Pinpoint the cell where the given text exists, returning its (x, y) midpoint coordinate. 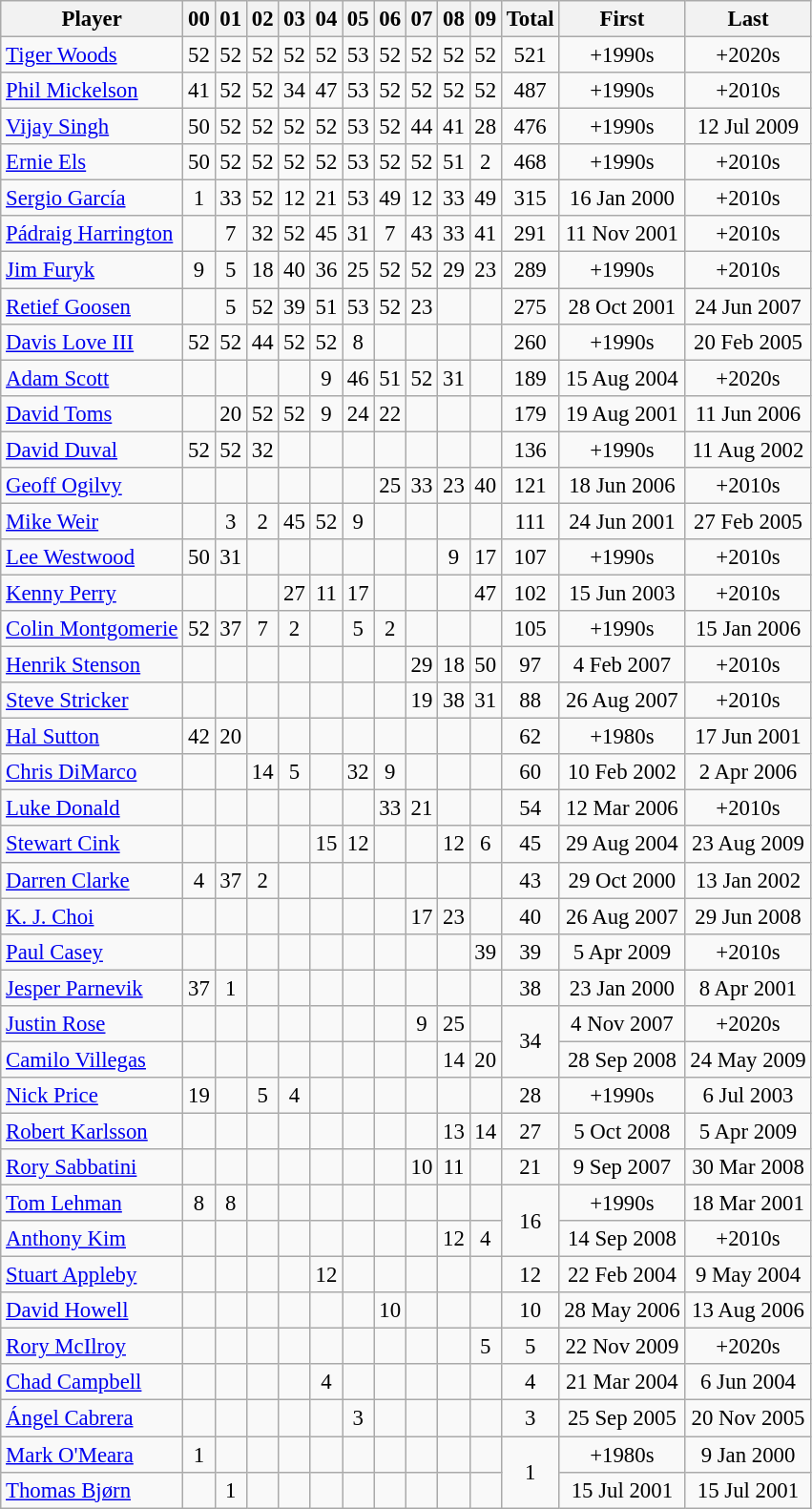
Hal Sutton (92, 737)
107 (530, 557)
David Howell (92, 1310)
Robert Karlsson (92, 1131)
28 Oct 2001 (622, 306)
11 Aug 2002 (748, 450)
102 (530, 593)
Stewart Cink (92, 845)
Adam Scott (92, 378)
2 Apr 2006 (748, 772)
189 (530, 378)
Darren Clarke (92, 880)
03 (294, 19)
16 Jan 2000 (622, 199)
Nick Price (92, 1096)
Pádraig Harrington (92, 234)
476 (530, 127)
Steve Stricker (92, 701)
Anthony Kim (92, 1239)
Thomas Bjørn (92, 1490)
11 Nov 2001 (622, 234)
01 (231, 19)
12 Mar 2006 (622, 808)
Davis Love III (92, 342)
60 (530, 772)
29 Aug 2004 (622, 845)
Last (748, 19)
23 Aug 2009 (748, 845)
00 (198, 19)
15 Jun 2003 (622, 593)
4 Feb 2007 (622, 665)
9 Jan 2000 (748, 1455)
K. J. Choi (92, 916)
17 Jun 2001 (748, 737)
13 Aug 2006 (748, 1310)
Geoff Ogilvy (92, 486)
18 Jun 2006 (622, 486)
521 (530, 55)
21 Mar 2004 (622, 1383)
Jim Furyk (92, 270)
Rory Sabbatini (92, 1167)
Justin Rose (92, 1024)
22 (389, 413)
24 May 2009 (748, 1059)
Total (530, 19)
Sergio García (92, 199)
15 Aug 2004 (622, 378)
Mike Weir (92, 521)
260 (530, 342)
46 (359, 378)
136 (530, 450)
28 May 2006 (622, 1310)
22 Nov 2009 (622, 1347)
06 (389, 19)
04 (326, 19)
11 Jun 2006 (748, 413)
289 (530, 270)
315 (530, 199)
4 Nov 2007 (622, 1024)
Retief Goosen (92, 306)
20 Nov 2005 (748, 1418)
36 (326, 270)
Tiger Woods (92, 55)
Luke Donald (92, 808)
Vijay Singh (92, 127)
9 May 2004 (748, 1275)
First (622, 19)
Phil Mickelson (92, 91)
97 (530, 665)
24 Jun 2007 (748, 306)
16 (530, 1222)
275 (530, 306)
13 Jan 2002 (748, 880)
David Duval (92, 450)
179 (530, 413)
10 Feb 2002 (622, 772)
12 Jul 2009 (748, 127)
23 Jan 2000 (622, 988)
6 Jul 2003 (748, 1096)
468 (530, 162)
6 (485, 845)
Ernie Els (92, 162)
15 Jan 2006 (748, 629)
Ángel Cabrera (92, 1418)
88 (530, 701)
13 (454, 1131)
Jesper Parnevik (92, 988)
54 (530, 808)
Chad Campbell (92, 1383)
22 Feb 2004 (622, 1275)
5 Oct 2008 (622, 1131)
24 (359, 413)
08 (454, 19)
9 Sep 2007 (622, 1167)
Player (92, 19)
Camilo Villegas (92, 1059)
Colin Montgomerie (92, 629)
15 (326, 845)
25 Sep 2005 (622, 1418)
02 (261, 19)
Chris DiMarco (92, 772)
28 Sep 2008 (622, 1059)
Henrik Stenson (92, 665)
Kenny Perry (92, 593)
27 Feb 2005 (748, 521)
09 (485, 19)
29 Jun 2008 (748, 916)
111 (530, 521)
105 (530, 629)
6 Jun 2004 (748, 1383)
Stuart Appleby (92, 1275)
62 (530, 737)
14 Sep 2008 (622, 1239)
24 Jun 2001 (622, 521)
Paul Casey (92, 952)
07 (422, 19)
19 Aug 2001 (622, 413)
30 Mar 2008 (748, 1167)
18 Mar 2001 (748, 1204)
David Toms (92, 413)
05 (359, 19)
8 Apr 2001 (748, 988)
20 Feb 2005 (748, 342)
291 (530, 234)
29 Oct 2000 (622, 880)
Mark O'Meara (92, 1455)
487 (530, 91)
Tom Lehman (92, 1204)
121 (530, 486)
42 (198, 737)
Rory McIlroy (92, 1347)
Lee Westwood (92, 557)
